Capture the cell that displays the provided text and extract its (x, y) central coordinate. 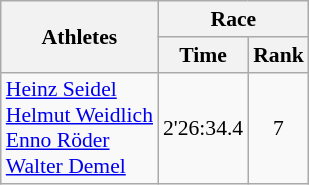
Race (234, 19)
7 (278, 128)
2'26:34.4 (203, 128)
Rank (278, 55)
Heinz SeidelHelmut WeidlichEnno RöderWalter Demel (80, 128)
Time (203, 55)
Athletes (80, 36)
